Output the (x, y) coordinate of the center of the cell containing the given text.  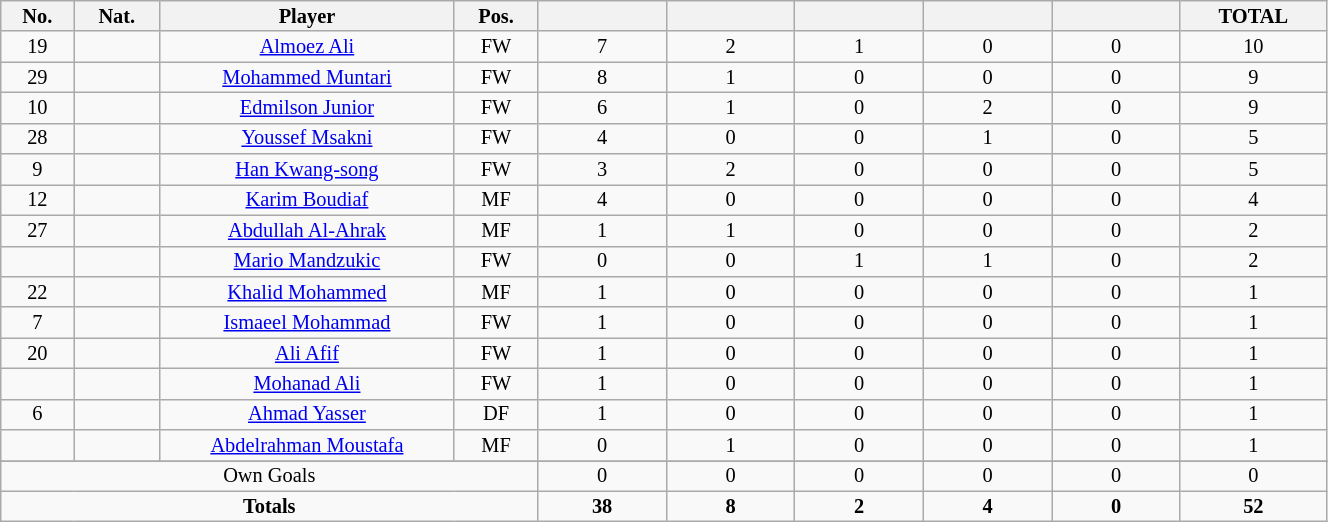
Mohammed Muntari (308, 78)
19 (38, 46)
TOTAL (1253, 16)
Almoez Ali (308, 46)
No. (38, 16)
Khalid Mohammed (308, 292)
28 (38, 138)
Mario Mandzukic (308, 262)
Nat. (117, 16)
Karim Boudiaf (308, 200)
29 (38, 78)
Ismaeel Mohammad (308, 322)
Han Kwang-song (308, 170)
Pos. (496, 16)
12 (38, 200)
Youssef Msakni (308, 138)
Ali Afif (308, 354)
38 (602, 506)
Player (308, 16)
DF (496, 414)
Own Goals (270, 476)
Edmilson Junior (308, 108)
Abdullah Al-Ahrak (308, 230)
52 (1253, 506)
Totals (270, 506)
Mohanad Ali (308, 384)
27 (38, 230)
3 (602, 170)
20 (38, 354)
Ahmad Yasser (308, 414)
22 (38, 292)
Abdelrahman Moustafa (308, 446)
